Find where the given text appears and provide that cell's center as (X, Y) coordinate. 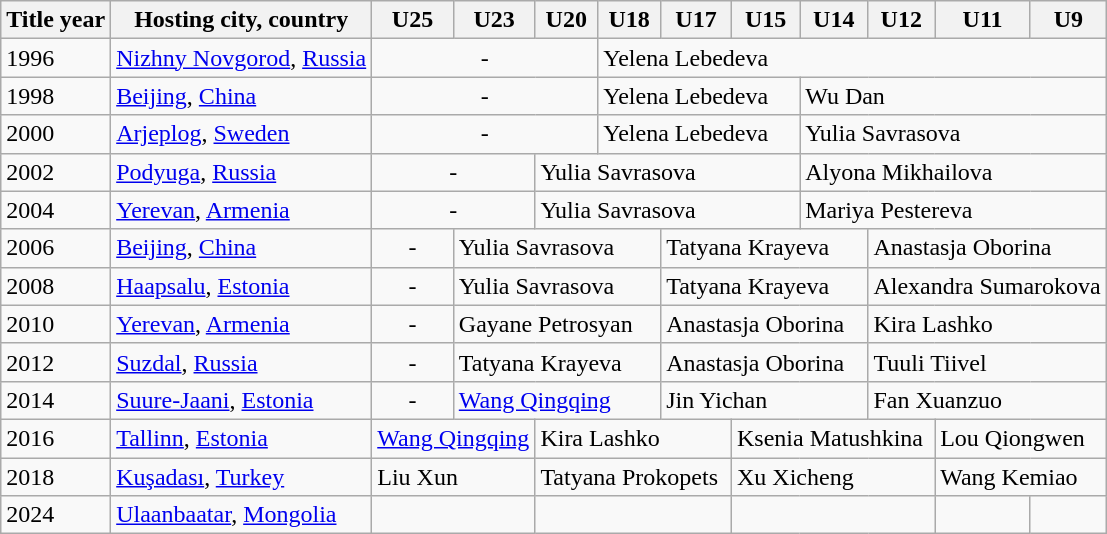
Nizhny Novgorod, Russia (242, 58)
2016 (56, 438)
1998 (56, 96)
2024 (56, 515)
Lou Qiongwen (1021, 438)
Ulaanbaatar, Mongolia (242, 515)
Liu Xun (454, 477)
Arjeplog, Sweden (242, 134)
Tallinn, Estonia (242, 438)
2000 (56, 134)
Alexandra Sumarokova (987, 286)
2002 (56, 172)
Hosting city, country (242, 20)
U9 (1068, 20)
Mariya Pestereva (954, 210)
Gayane Petrosyan (556, 324)
Jin Yichan (764, 400)
2018 (56, 477)
Haapsalu, Estonia (242, 286)
Wang Kemiao (1021, 477)
Ksenia Matushkina (832, 438)
U12 (902, 20)
2012 (56, 362)
U18 (630, 20)
U17 (696, 20)
U23 (494, 20)
Suure-Jaani, Estonia (242, 400)
Alyona Mikhailova (954, 172)
2014 (56, 400)
2004 (56, 210)
U20 (566, 20)
Wu Dan (954, 96)
Kuşadası, Turkey (242, 477)
Title year (56, 20)
Tuuli Tiivel (987, 362)
Fan Xuanzuo (987, 400)
2010 (56, 324)
Xu Xicheng (832, 477)
U25 (413, 20)
U15 (765, 20)
1996 (56, 58)
U11 (983, 20)
2008 (56, 286)
Suzdal, Russia (242, 362)
U14 (834, 20)
Podyuga, Russia (242, 172)
2006 (56, 248)
Tatyana Prokopets (634, 477)
